Find where the given text appears and provide that cell's center as (X, Y) coordinate. 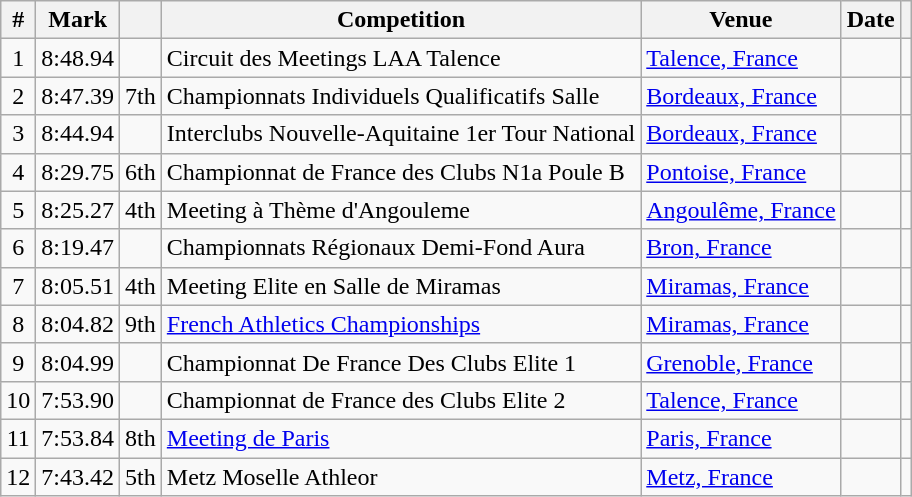
8th (141, 438)
8:04.99 (78, 362)
7:53.84 (78, 438)
Pontoise, France (741, 172)
Meeting Elite en Salle de Miramas (400, 286)
5 (18, 210)
Metz Moselle Athleor (400, 477)
8:05.51 (78, 286)
French Athletics Championships (400, 324)
8:04.82 (78, 324)
Metz, France (741, 477)
10 (18, 400)
9th (141, 324)
7 (18, 286)
12 (18, 477)
Championnats Individuels Qualificatifs Salle (400, 96)
Grenoble, France (741, 362)
Meeting de Paris (400, 438)
9 (18, 362)
Angoulême, France (741, 210)
8 (18, 324)
Championnat de France des Clubs N1a Poule B (400, 172)
Circuit des Meetings LAA Talence (400, 58)
11 (18, 438)
6 (18, 248)
8:48.94 (78, 58)
8:19.47 (78, 248)
Bron, France (741, 248)
Championnat De France Des Clubs Elite 1 (400, 362)
2 (18, 96)
Mark (78, 20)
6th (141, 172)
Date (870, 20)
7th (141, 96)
8:29.75 (78, 172)
8:44.94 (78, 134)
3 (18, 134)
Championnat de France des Clubs Elite 2 (400, 400)
Championnats Régionaux Demi-Fond Aura (400, 248)
4 (18, 172)
Competition (400, 20)
7:53.90 (78, 400)
Paris, France (741, 438)
1 (18, 58)
7:43.42 (78, 477)
8:47.39 (78, 96)
# (18, 20)
Meeting à Thème d'Angouleme (400, 210)
5th (141, 477)
Interclubs Nouvelle-Aquitaine 1er Tour National (400, 134)
8:25.27 (78, 210)
Venue (741, 20)
